Return the (X, Y) coordinate for the center point of the cell that contains the specified text.  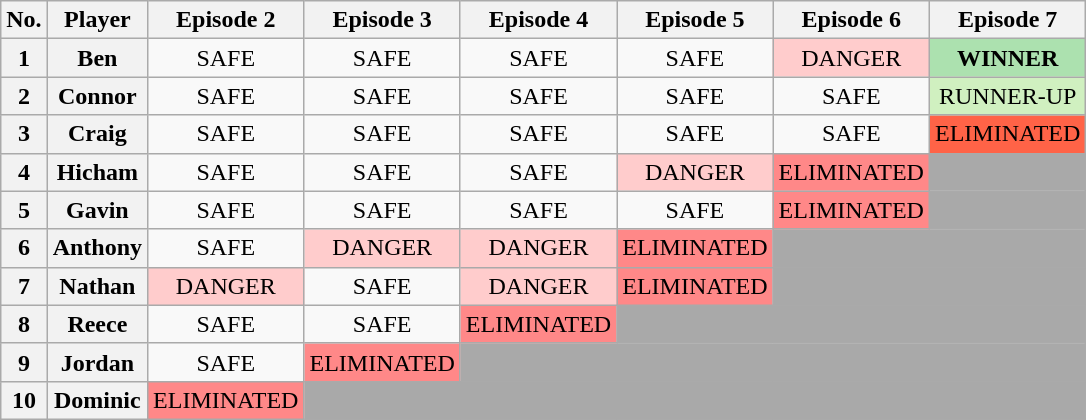
1 (24, 58)
Episode 2 (226, 20)
Hicham (97, 172)
Episode 5 (695, 20)
Jordan (97, 362)
3 (24, 134)
Gavin (97, 210)
8 (24, 324)
Episode 3 (382, 20)
Anthony (97, 248)
Nathan (97, 286)
5 (24, 210)
2 (24, 96)
Reece (97, 324)
9 (24, 362)
6 (24, 248)
Episode 6 (851, 20)
Dominic (97, 400)
Ben (97, 58)
WINNER (1007, 58)
Episode 4 (538, 20)
Connor (97, 96)
Player (97, 20)
RUNNER-UP (1007, 96)
10 (24, 400)
7 (24, 286)
No. (24, 20)
4 (24, 172)
Craig (97, 134)
Episode 7 (1007, 20)
